Provide the [x, y] coordinate of the cell's center where the given text is located.  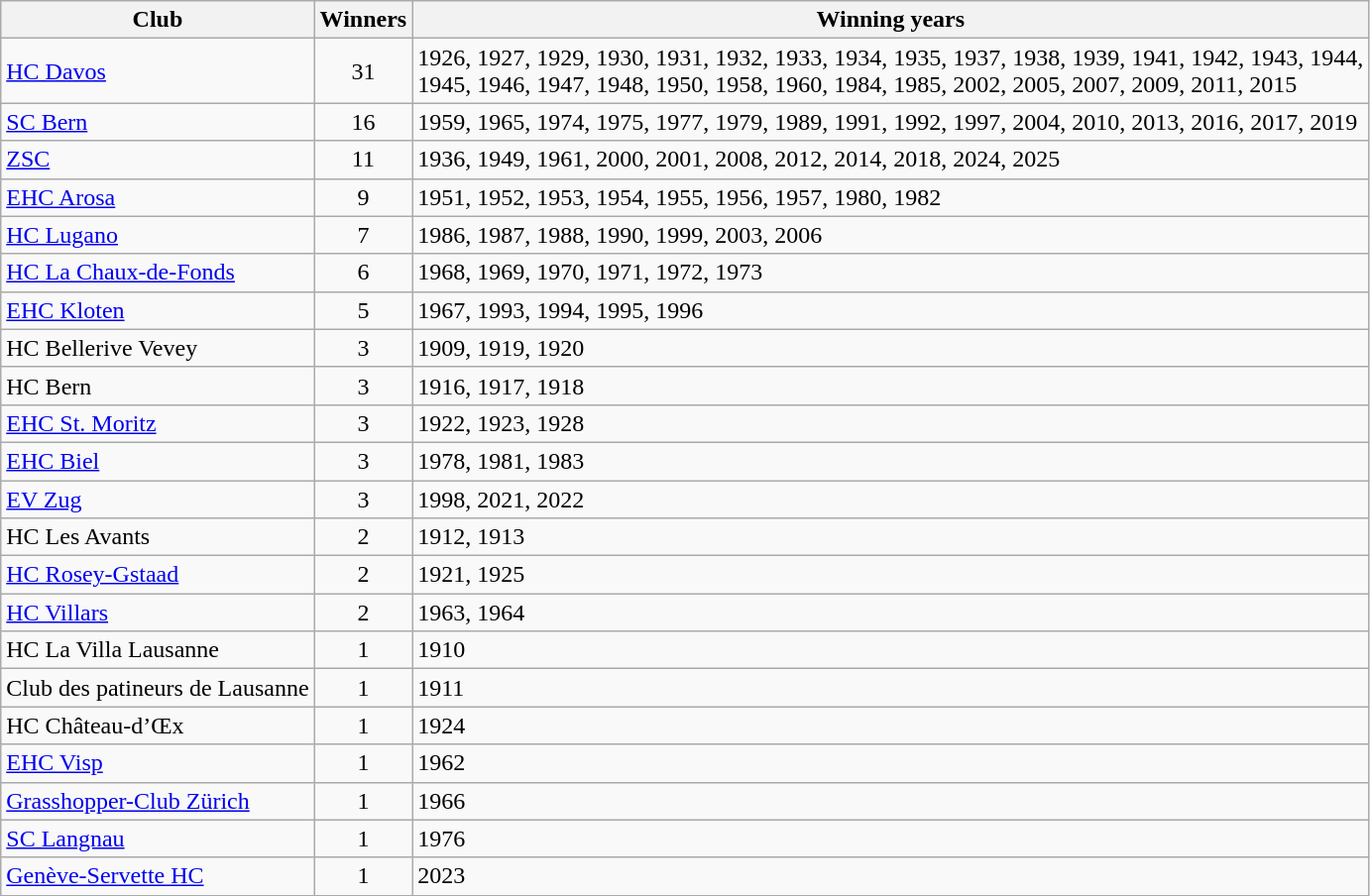
EHC Visp [158, 763]
1912, 1913 [890, 537]
6 [363, 273]
1976 [890, 839]
EHC Kloten [158, 310]
1962 [890, 763]
11 [363, 160]
Grasshopper-Club Zürich [158, 801]
HC Villars [158, 613]
1916, 1917, 1918 [890, 386]
HC La Chaux-de-Fonds [158, 273]
1921, 1925 [890, 575]
Genève-Servette HC [158, 876]
1998, 2021, 2022 [890, 499]
Winners [363, 20]
1951, 1952, 1953, 1954, 1955, 1956, 1957, 1980, 1982 [890, 197]
SC Bern [158, 122]
EHC Arosa [158, 197]
1936, 1949, 1961, 2000, 2001, 2008, 2012, 2014, 2018, 2024, 2025 [890, 160]
ZSC [158, 160]
HC Bern [158, 386]
7 [363, 235]
5 [363, 310]
2023 [890, 876]
EHC Biel [158, 461]
1967, 1993, 1994, 1995, 1996 [890, 310]
1924 [890, 726]
Winning years [890, 20]
1959, 1965, 1974, 1975, 1977, 1979, 1989, 1991, 1992, 1997, 2004, 2010, 2013, 2016, 2017, 2019 [890, 122]
1963, 1964 [890, 613]
HC Bellerive Vevey [158, 348]
HC Rosey-Gstaad [158, 575]
HC Davos [158, 71]
HC La Villa Lausanne [158, 650]
1978, 1981, 1983 [890, 461]
1909, 1919, 1920 [890, 348]
Club [158, 20]
1986, 1987, 1988, 1990, 1999, 2003, 2006 [890, 235]
1910 [890, 650]
1911 [890, 688]
HC Les Avants [158, 537]
9 [363, 197]
Club des patineurs de Lausanne [158, 688]
1922, 1923, 1928 [890, 423]
HC Château-d’Œx [158, 726]
EHC St. Moritz [158, 423]
HC Lugano [158, 235]
31 [363, 71]
1968, 1969, 1970, 1971, 1972, 1973 [890, 273]
16 [363, 122]
1966 [890, 801]
EV Zug [158, 499]
SC Langnau [158, 839]
